Return the (x, y) coordinate for the center point of the cell that contains the specified text.  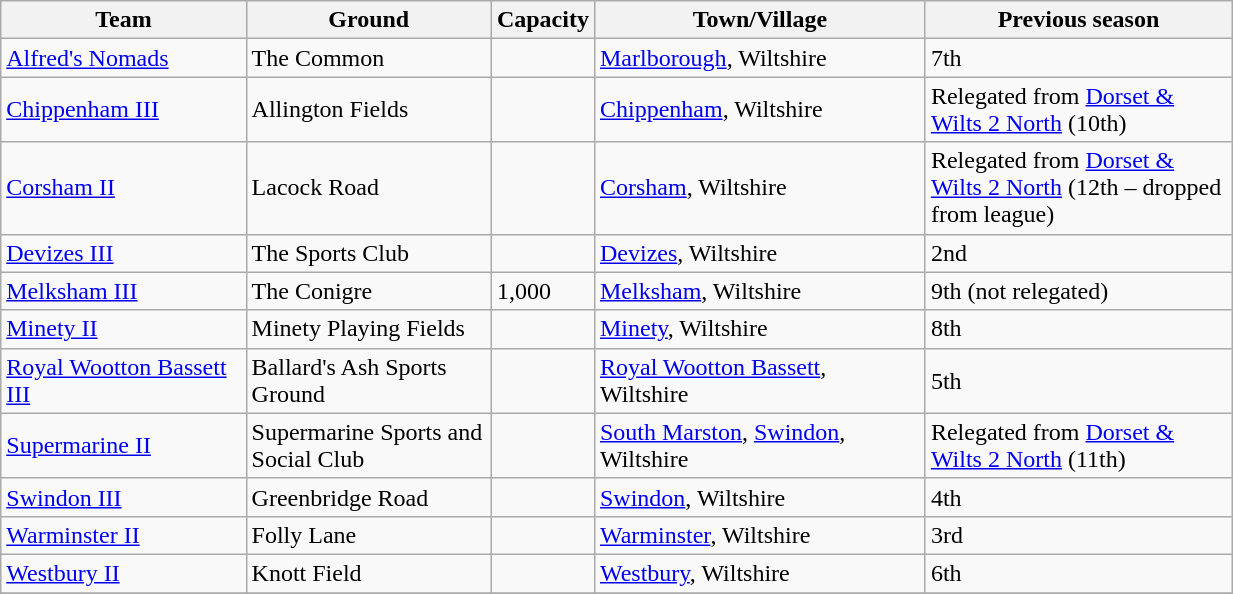
South Marston, Swindon, Wiltshire (760, 446)
Chippenham III (124, 110)
5th (1078, 380)
Corsham, Wiltshire (760, 188)
Minety Playing Fields (368, 329)
The Conigre (368, 291)
8th (1078, 329)
2nd (1078, 253)
Minety II (124, 329)
Capacity (542, 20)
Ballard's Ash Sports Ground (368, 380)
Alfred's Nomads (124, 58)
Relegated from Dorset & Wilts 2 North (12th – dropped from league) (1078, 188)
Royal Wootton Bassett, Wiltshire (760, 380)
Devizes, Wiltshire (760, 253)
Team (124, 20)
Swindon III (124, 497)
9th (not relegated) (1078, 291)
Swindon, Wiltshire (760, 497)
3rd (1078, 535)
Melksham III (124, 291)
Marlborough, Wiltshire (760, 58)
Royal Wootton Bassett III (124, 380)
Greenbridge Road (368, 497)
1,000 (542, 291)
Warminster II (124, 535)
Relegated from Dorset & Wilts 2 North (10th) (1078, 110)
4th (1078, 497)
Ground (368, 20)
Supermarine II (124, 446)
Westbury, Wiltshire (760, 573)
Relegated from Dorset & Wilts 2 North (11th) (1078, 446)
Westbury II (124, 573)
6th (1078, 573)
Folly Lane (368, 535)
Town/Village (760, 20)
Corsham II (124, 188)
Devizes III (124, 253)
Supermarine Sports and Social Club (368, 446)
Allington Fields (368, 110)
Lacock Road (368, 188)
Knott Field (368, 573)
The Sports Club (368, 253)
The Common (368, 58)
Previous season (1078, 20)
Warminster, Wiltshire (760, 535)
Melksham, Wiltshire (760, 291)
7th (1078, 58)
Chippenham, Wiltshire (760, 110)
Minety, Wiltshire (760, 329)
